Identify which cell holds the provided text, then report its [X, Y] central coordinate. 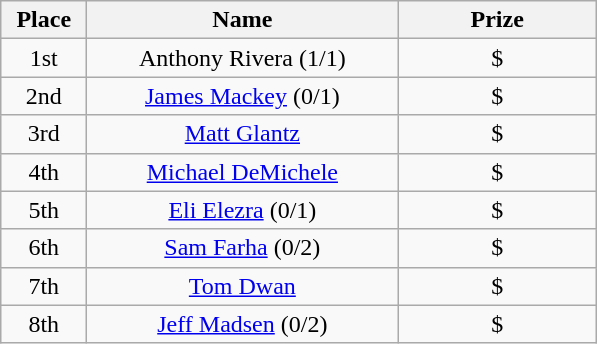
6th [44, 248]
Sam Farha (0/2) [242, 248]
Eli Elezra (0/1) [242, 210]
4th [44, 172]
3rd [44, 134]
Matt Glantz [242, 134]
Michael DeMichele [242, 172]
Name [242, 20]
Jeff Madsen (0/2) [242, 324]
2nd [44, 96]
7th [44, 286]
Prize [498, 20]
8th [44, 324]
Place [44, 20]
5th [44, 210]
James Mackey (0/1) [242, 96]
Tom Dwan [242, 286]
Anthony Rivera (1/1) [242, 58]
1st [44, 58]
